Scan for the cell matching the given text and deliver its (X, Y) coordinate at center. 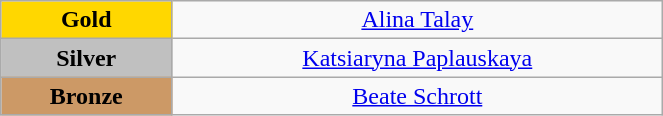
Katsiaryna Paplauskaya (418, 58)
Gold (86, 20)
Bronze (86, 96)
Silver (86, 58)
Beate Schrott (418, 96)
Alina Talay (418, 20)
